Return the (x, y) coordinate for the center point of the cell that contains the specified text.  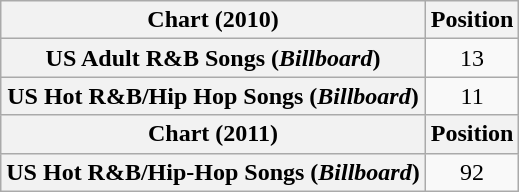
US Hot R&B/Hip-Hop Songs (Billboard) (213, 172)
Chart (2011) (213, 134)
US Adult R&B Songs (Billboard) (213, 58)
13 (472, 58)
Chart (2010) (213, 20)
92 (472, 172)
US Hot R&B/Hip Hop Songs (Billboard) (213, 96)
11 (472, 96)
